Scan for the cell matching the given text and deliver its (X, Y) coordinate at center. 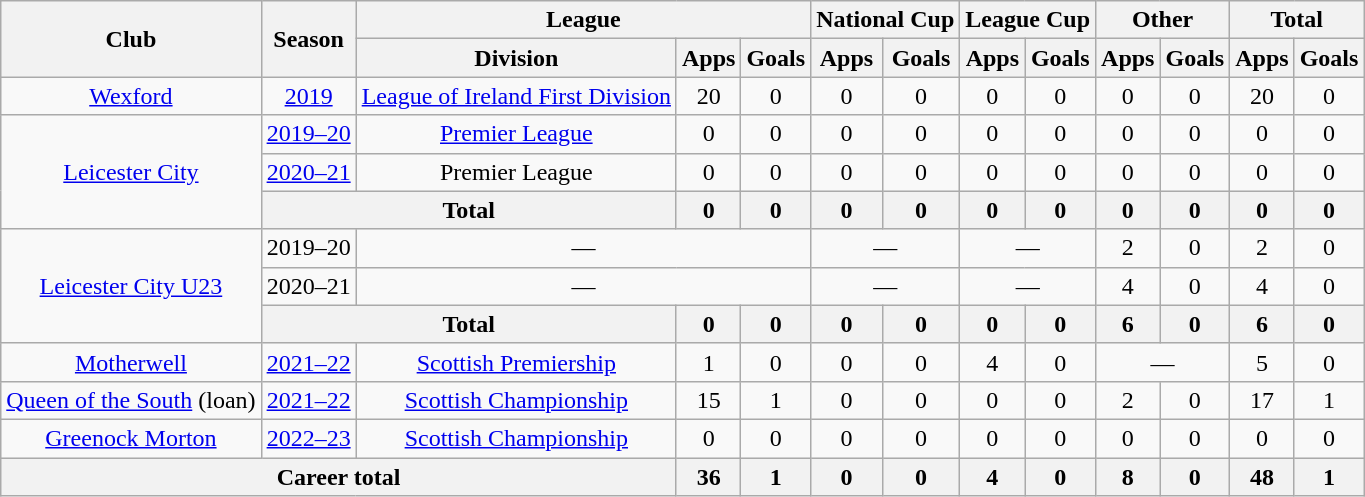
Division (516, 58)
Wexford (131, 96)
2019 (308, 96)
15 (708, 400)
League of Ireland First Division (516, 96)
National Cup (886, 20)
17 (1262, 400)
Club (131, 39)
36 (708, 477)
2022–23 (308, 438)
League Cup (1028, 20)
Leicester City U23 (131, 286)
5 (1262, 362)
Career total (339, 477)
Motherwell (131, 362)
Other (1163, 20)
Leicester City (131, 172)
League (583, 20)
Scottish Premiership (516, 362)
Greenock Morton (131, 438)
48 (1262, 477)
Queen of the South (loan) (131, 400)
Season (308, 39)
8 (1128, 477)
